Pinpoint the cell where the given text exists, returning its (x, y) midpoint coordinate. 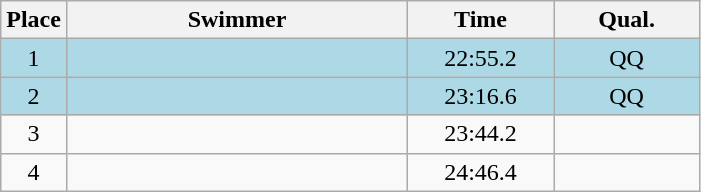
Swimmer (236, 20)
1 (34, 58)
4 (34, 172)
3 (34, 134)
23:16.6 (481, 96)
22:55.2 (481, 58)
23:44.2 (481, 134)
Place (34, 20)
24:46.4 (481, 172)
2 (34, 96)
Time (481, 20)
Qual. (627, 20)
